Locate the cell with the specified text and output its [x, y] center coordinate. 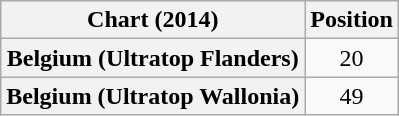
Belgium (Ultratop Flanders) [153, 58]
Position [352, 20]
20 [352, 58]
Chart (2014) [153, 20]
Belgium (Ultratop Wallonia) [153, 96]
49 [352, 96]
